Scan for the cell matching the given text and deliver its [X, Y] coordinate at center. 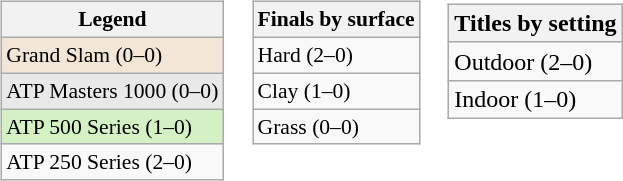
Indoor (1–0) [536, 99]
ATP Masters 1000 (0–0) [112, 91]
Hard (2–0) [336, 55]
Legend [112, 20]
Grand Slam (0–0) [112, 55]
Titles by setting [536, 23]
ATP 250 Series (2–0) [112, 162]
ATP 500 Series (1–0) [112, 127]
Grass (0–0) [336, 127]
Outdoor (2–0) [536, 61]
Finals by surface [336, 20]
Clay (1–0) [336, 91]
